Search for the cell housing the specified text and yield its [X, Y] center coordinate. 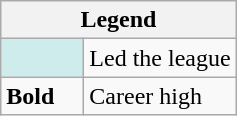
Bold [42, 96]
Legend [118, 20]
Career high [160, 96]
Led the league [160, 58]
